Search for the cell housing the specified text and yield its (X, Y) center coordinate. 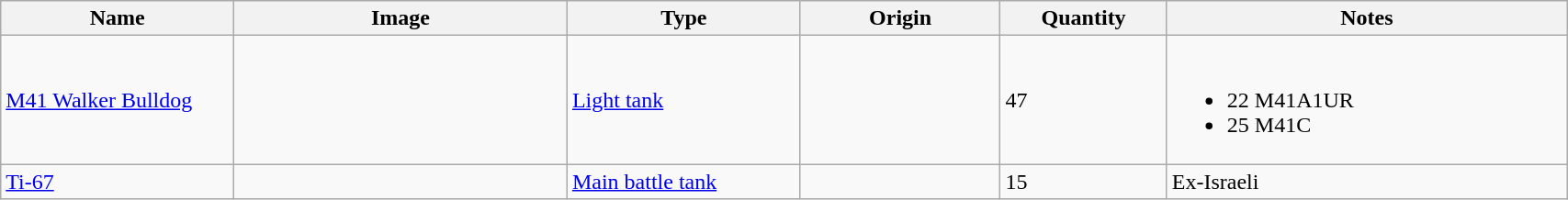
Main battle tank (683, 182)
Name (118, 18)
Ti-67 (118, 182)
M41 Walker Bulldog (118, 100)
Origin (900, 18)
47 (1084, 100)
Image (400, 18)
Light tank (683, 100)
Notes (1367, 18)
22 M41A1UR25 M41C (1367, 100)
Quantity (1084, 18)
15 (1084, 182)
Type (683, 18)
Ex-Israeli (1367, 182)
